Locate the cell with the specified text and output its [x, y] center coordinate. 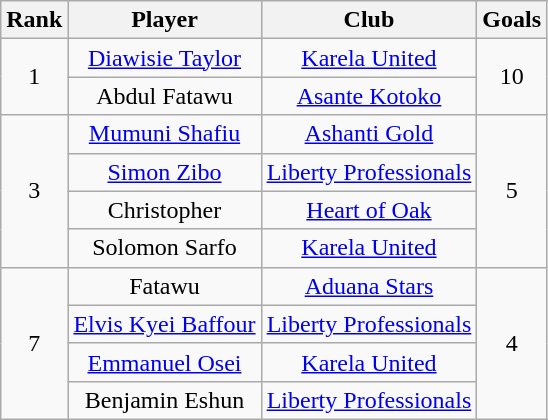
7 [34, 343]
Solomon Sarfo [164, 248]
Asante Kotoko [369, 96]
1 [34, 77]
Rank [34, 20]
Diawisie Taylor [164, 58]
Heart of Oak [369, 210]
Elvis Kyei Baffour [164, 324]
Mumuni Shafiu [164, 134]
Ashanti Gold [369, 134]
10 [512, 77]
5 [512, 191]
Emmanuel Osei [164, 362]
Simon Zibo [164, 172]
Abdul Fatawu [164, 96]
Goals [512, 20]
Player [164, 20]
3 [34, 191]
Benjamin Eshun [164, 400]
Club [369, 20]
Christopher [164, 210]
Aduana Stars [369, 286]
Fatawu [164, 286]
4 [512, 343]
